Pinpoint the cell where the given text exists, returning its [X, Y] midpoint coordinate. 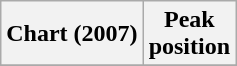
Peakposition [189, 34]
Chart (2007) [72, 34]
